Locate the cell with the specified text and output its [x, y] center coordinate. 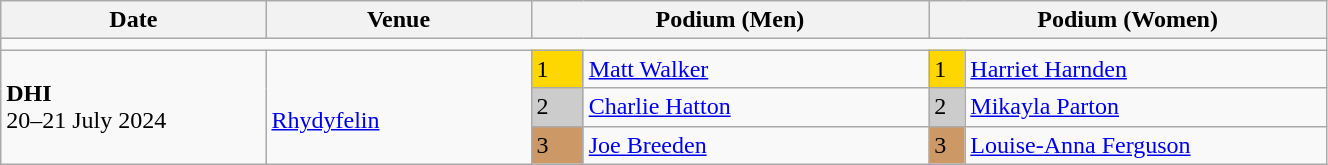
Podium (Men) [730, 20]
Charlie Hatton [756, 107]
Mikayla Parton [1146, 107]
Podium (Women) [1128, 20]
DHI 20–21 July 2024 [134, 107]
Harriet Harnden [1146, 69]
Matt Walker [756, 69]
Louise-Anna Ferguson [1146, 145]
Joe Breeden [756, 145]
Rhydyfelin [398, 107]
Date [134, 20]
Venue [398, 20]
